Extract the [x, y] coordinate from the center of the cell holding the provided text.  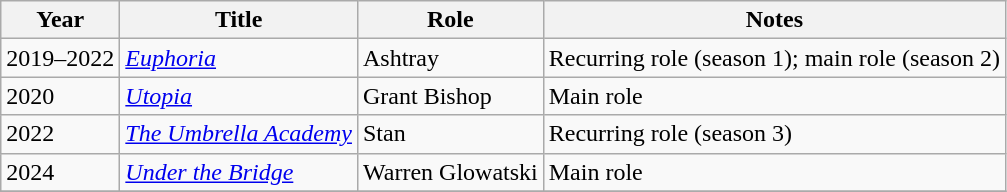
Title [239, 20]
Grant Bishop [450, 96]
Year [60, 20]
Recurring role (season 1); main role (season 2) [774, 58]
The Umbrella Academy [239, 134]
Notes [774, 20]
Ashtray [450, 58]
2022 [60, 134]
2024 [60, 172]
2019–2022 [60, 58]
Stan [450, 134]
Utopia [239, 96]
Recurring role (season 3) [774, 134]
2020 [60, 96]
Warren Glowatski [450, 172]
Euphoria [239, 58]
Under the Bridge [239, 172]
Role [450, 20]
